Return the [X, Y] coordinate for the center point of the cell that contains the specified text.  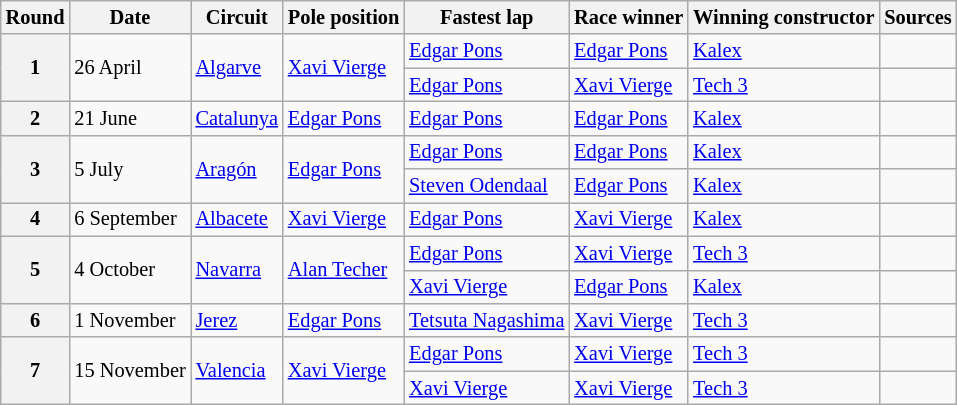
Aragón [237, 168]
3 [36, 168]
5 July [130, 168]
Alan Techer [344, 270]
Jerez [237, 320]
5 [36, 270]
Fastest lap [486, 17]
Steven Odendaal [486, 186]
Circuit [237, 17]
Round [36, 17]
6 September [130, 219]
4 October [130, 270]
Sources [918, 17]
Pole position [344, 17]
1 [36, 68]
7 [36, 370]
Algarve [237, 68]
21 June [130, 118]
26 April [130, 68]
Valencia [237, 370]
Albacete [237, 219]
2 [36, 118]
Race winner [628, 17]
Tetsuta Nagashima [486, 320]
Winning constructor [784, 17]
Navarra [237, 270]
6 [36, 320]
1 November [130, 320]
Catalunya [237, 118]
15 November [130, 370]
4 [36, 219]
Date [130, 17]
